Return (X, Y) of the center of cell containing provided text 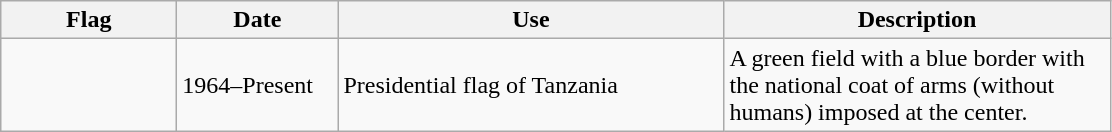
A green field with a blue border with the national coat of arms (without humans) imposed at the center. (917, 85)
Presidential flag of Tanzania (531, 85)
Flag (89, 20)
1964–Present (258, 85)
Date (258, 20)
Use (531, 20)
Description (917, 20)
